Identify which cell holds the provided text, then report its (X, Y) central coordinate. 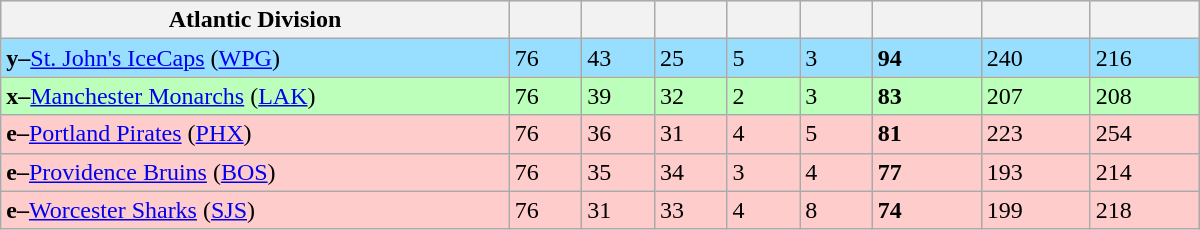
199 (1036, 210)
216 (1144, 58)
e–Portland Pirates (PHX) (255, 134)
y–St. John's IceCaps (WPG) (255, 58)
Atlantic Division (255, 20)
2 (764, 96)
218 (1144, 210)
32 (690, 96)
8 (836, 210)
43 (618, 58)
214 (1144, 172)
94 (926, 58)
39 (618, 96)
207 (1036, 96)
34 (690, 172)
83 (926, 96)
193 (1036, 172)
81 (926, 134)
254 (1144, 134)
74 (926, 210)
e–Providence Bruins (BOS) (255, 172)
223 (1036, 134)
35 (618, 172)
33 (690, 210)
77 (926, 172)
x–Manchester Monarchs (LAK) (255, 96)
240 (1036, 58)
e–Worcester Sharks (SJS) (255, 210)
208 (1144, 96)
25 (690, 58)
36 (618, 134)
